Determine the [X, Y] coordinate at the center of the cell enclosing the given text.  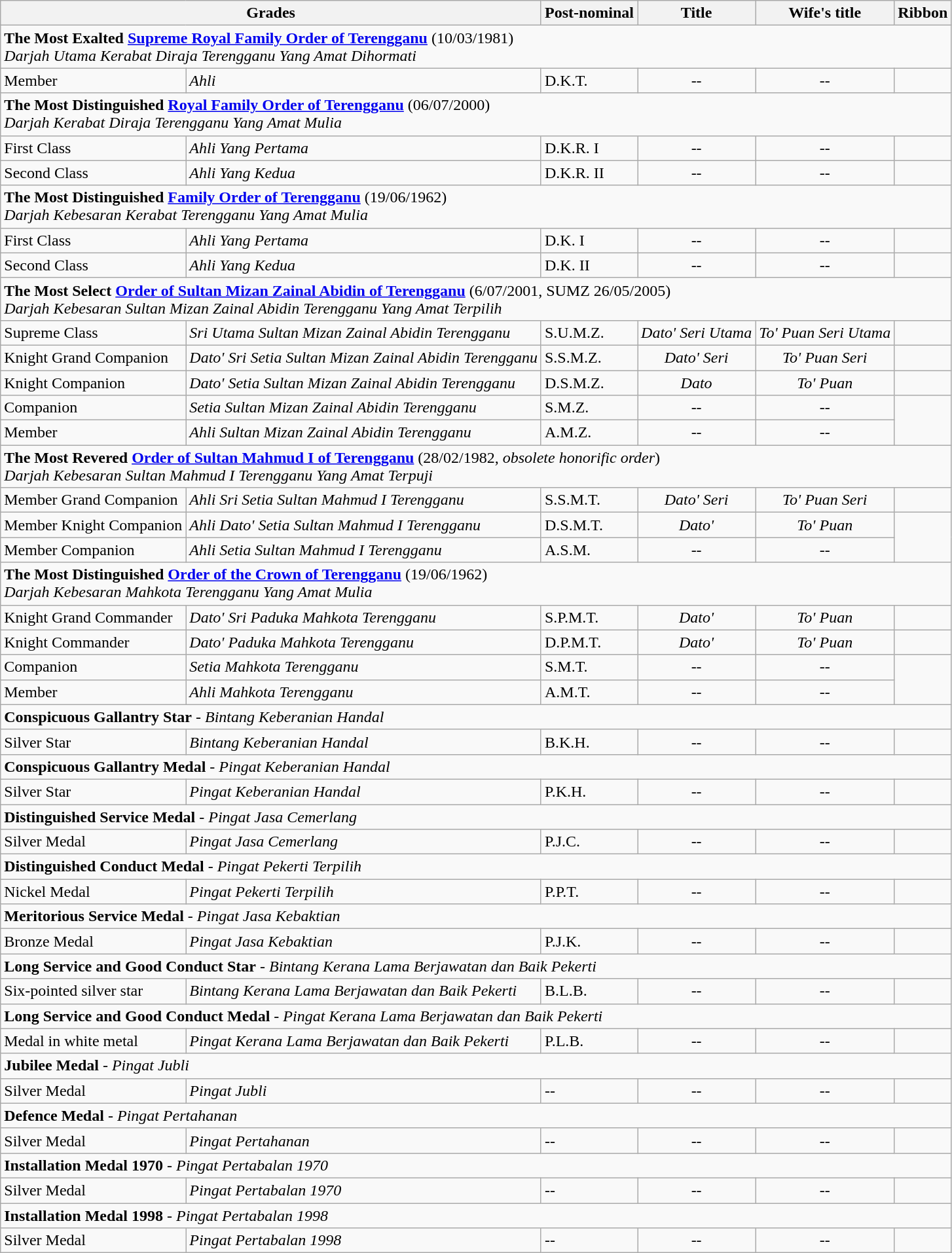
D.S.M.T. [589, 525]
Grades [271, 13]
Pingat Jasa Cemerlang [364, 842]
Ahli Mahkota Terengganu [364, 692]
P.J.C. [589, 842]
Ahli Sri Setia Sultan Mahmud I Terengganu [364, 500]
Defence Medal - Pingat Pertahanan [476, 1116]
A.S.M. [589, 550]
The Most Distinguished Family Order of Terengganu (19/06/1962) Darjah Kebesaran Kerabat Terengganu Yang Amat Mulia [476, 207]
Pingat Jubli [364, 1091]
Ahli Setia Sultan Mahmud I Terengganu [364, 550]
Installation Medal 1998 - Pingat Pertabalan 1998 [476, 1216]
S.U.M.Z. [589, 333]
Medal in white metal [93, 1041]
B.K.H. [589, 742]
D.K.T. [589, 81]
The Most Exalted Supreme Royal Family Order of Terengganu (10/03/1981) Darjah Utama Kerabat Diraja Terengganu Yang Amat Dihormati [476, 47]
Pingat Pertabalan 1970 [364, 1190]
Long Service and Good Conduct Star - Bintang Kerana Lama Berjawatan dan Baik Pekerti [476, 966]
Member Knight Companion [93, 525]
S.P.M.T. [589, 617]
Dato' Sri Paduka Mahkota Terengganu [364, 617]
Dato' Setia Sultan Mizan Zainal Abidin Terengganu [364, 383]
Dato' Seri Utama [697, 333]
Bintang Keberanian Handal [364, 742]
P.J.K. [589, 941]
D.P.M.T. [589, 642]
Bintang Kerana Lama Berjawatan dan Baik Pekerti [364, 991]
Wife's title [825, 13]
Knight Commander [93, 642]
Post-nominal [589, 13]
S.M.Z. [589, 408]
Ahli Dato' Setia Sultan Mahmud I Terengganu [364, 525]
S.S.M.Z. [589, 357]
Sri Utama Sultan Mizan Zainal Abidin Terengganu [364, 333]
Knight Companion [93, 383]
Conspicuous Gallantry Medal - Pingat Keberanian Handal [476, 767]
S.S.M.T. [589, 500]
Meritorious Service Medal - Pingat Jasa Kebaktian [476, 917]
Supreme Class [93, 333]
Setia Mahkota Terengganu [364, 667]
Jubilee Medal - Pingat Jubli [476, 1066]
Distinguished Service Medal - Pingat Jasa Cemerlang [476, 816]
Nickel Medal [93, 892]
Six-pointed silver star [93, 991]
Member Companion [93, 550]
Bronze Medal [93, 941]
Long Service and Good Conduct Medal - Pingat Kerana Lama Berjawatan dan Baik Pekerti [476, 1016]
Pingat Pertabalan 1998 [364, 1241]
Setia Sultan Mizan Zainal Abidin Terengganu [364, 408]
Ahli Sultan Mizan Zainal Abidin Terengganu [364, 433]
Installation Medal 1970 - Pingat Pertabalan 1970 [476, 1165]
Dato' Sri Setia Sultan Mizan Zainal Abidin Terengganu [364, 357]
D.K. I [589, 240]
Pingat Pertahanan [364, 1140]
B.L.B. [589, 991]
Ribbon [923, 13]
P.L.B. [589, 1041]
D.K. II [589, 265]
Pingat Pekerti Terpilih [364, 892]
P.P.T. [589, 892]
The Most Distinguished Order of the Crown of Terengganu (19/06/1962) Darjah Kebesaran Mahkota Terengganu Yang Amat Mulia [476, 584]
Ahli [364, 81]
D.K.R. II [589, 173]
S.M.T. [589, 667]
A.M.T. [589, 692]
Knight Grand Companion [93, 357]
Dato' Paduka Mahkota Terengganu [364, 642]
The Most Distinguished Royal Family Order of Terengganu (06/07/2000) Darjah Kerabat Diraja Terengganu Yang Amat Mulia [476, 114]
Dato [697, 383]
P.K.H. [589, 791]
Pingat Jasa Kebaktian [364, 941]
A.M.Z. [589, 433]
D.S.M.Z. [589, 383]
Knight Grand Commander [93, 617]
D.K.R. I [589, 148]
To' Puan Seri Utama [825, 333]
Pingat Keberanian Handal [364, 791]
Title [697, 13]
Member Grand Companion [93, 500]
Distinguished Conduct Medal - Pingat Pekerti Terpilih [476, 867]
Pingat Kerana Lama Berjawatan dan Baik Pekerti [364, 1041]
Conspicuous Gallantry Star - Bintang Keberanian Handal [476, 717]
